Scan for the cell matching the given text and deliver its (x, y) coordinate at center. 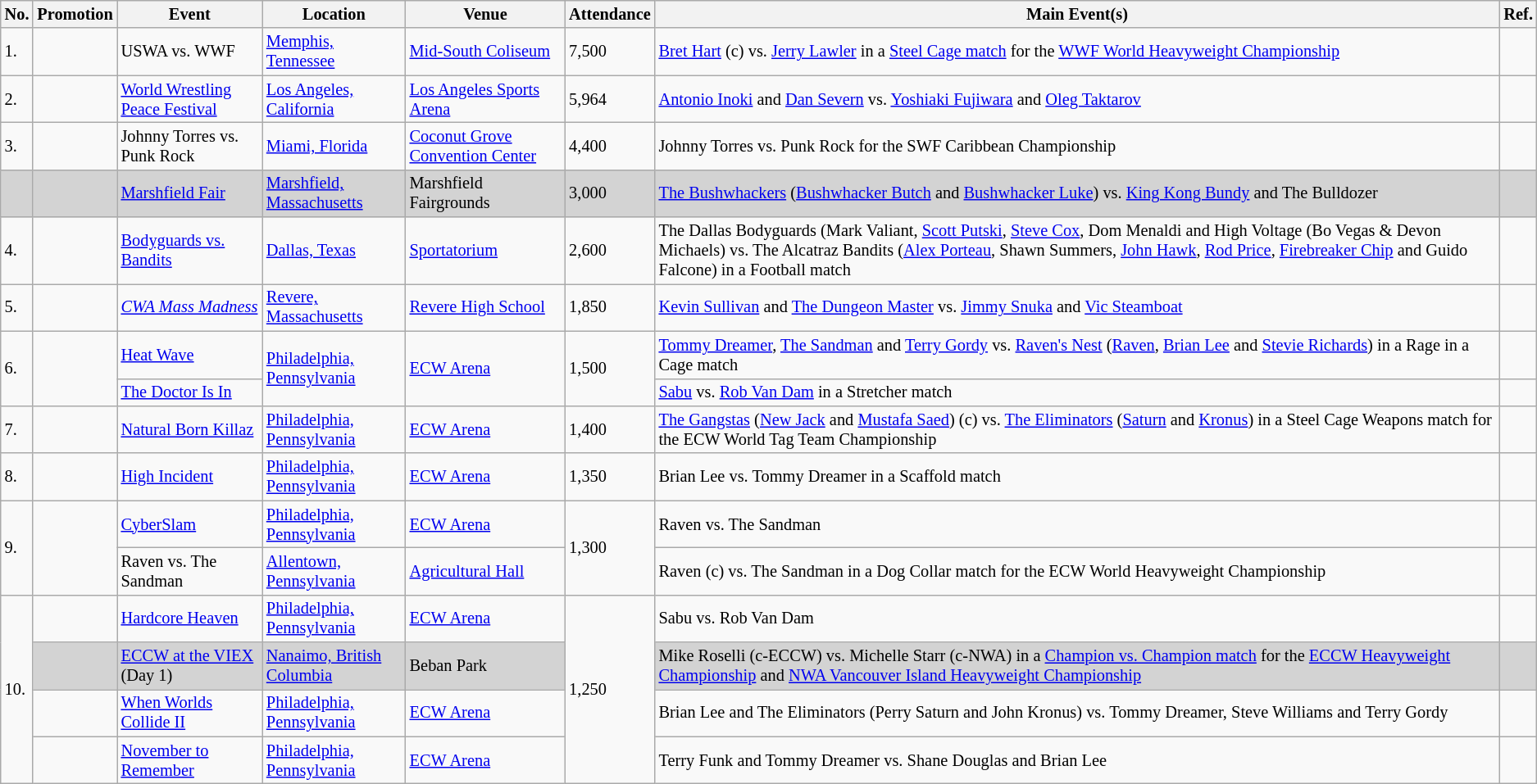
Raven (c) vs. The Sandman in a Dog Collar match for the ECW World Heavyweight Championship (1077, 571)
When Worlds Collide II (190, 713)
1,300 (610, 547)
1. (17, 52)
Revere, Massachusetts (334, 307)
Tommy Dreamer, The Sandman and Terry Gordy vs. Raven's Nest (Raven, Brian Lee and Stevie Richards) in a Rage in a Cage match (1077, 355)
Antonio Inoki and Dan Severn vs. Yoshiaki Fujiwara and Oleg Taktarov (1077, 99)
Ref. (1518, 14)
CWA Mass Madness (190, 307)
Venue (485, 14)
Johnny Torres vs. Punk Rock (190, 146)
Memphis, Tennessee (334, 52)
Sabu vs. Rob Van Dam in a Stretcher match (1077, 392)
9. (17, 547)
Miami, Florida (334, 146)
Event (190, 14)
November to Remember (190, 760)
Location (334, 14)
ECCW at the VIEX (Day 1) (190, 666)
Marshfield, Massachusetts (334, 193)
1,400 (610, 429)
Hardcore Heaven (190, 619)
Attendance (610, 14)
Coconut Grove Convention Center (485, 146)
Sabu vs. Rob Van Dam (1077, 619)
World Wrestling Peace Festival (190, 99)
7. (17, 429)
Beban Park (485, 666)
7,500 (610, 52)
Heat Wave (190, 355)
10. (17, 690)
Kevin Sullivan and The Dungeon Master vs. Jimmy Snuka and Vic Steamboat (1077, 307)
5. (17, 307)
The Doctor Is In (190, 392)
Johnny Torres vs. Punk Rock for the SWF Caribbean Championship (1077, 146)
3,000 (610, 193)
4. (17, 251)
1,250 (610, 690)
Nanaimo, British Columbia (334, 666)
Dallas, Texas (334, 251)
8. (17, 477)
The Bushwhackers (Bushwhacker Butch and Bushwhacker Luke) vs. King Kong Bundy and The Bulldozer (1077, 193)
4,400 (610, 146)
Bodyguards vs. Bandits (190, 251)
Sportatorium (485, 251)
2,600 (610, 251)
6. (17, 369)
Agricultural Hall (485, 571)
Bret Hart (c) vs. Jerry Lawler in a Steel Cage match for the WWF World Heavyweight Championship (1077, 52)
Main Event(s) (1077, 14)
5,964 (610, 99)
Marshfield Fairgrounds (485, 193)
CyberSlam (190, 524)
2. (17, 99)
USWA vs. WWF (190, 52)
Los Angeles Sports Arena (485, 99)
High Incident (190, 477)
3. (17, 146)
Los Angeles, California (334, 99)
Marshfield Fair (190, 193)
1,850 (610, 307)
Brian Lee vs. Tommy Dreamer in a Scaffold match (1077, 477)
Revere High School (485, 307)
Brian Lee and The Eliminators (Perry Saturn and John Kronus) vs. Tommy Dreamer, Steve Williams and Terry Gordy (1077, 713)
Mid-South Coliseum (485, 52)
Promotion (75, 14)
Allentown, Pennsylvania (334, 571)
No. (17, 14)
Terry Funk and Tommy Dreamer vs. Shane Douglas and Brian Lee (1077, 760)
1,500 (610, 369)
Natural Born Killaz (190, 429)
1,350 (610, 477)
